Determine the (x, y) coordinate at the center of the cell enclosing the given text.  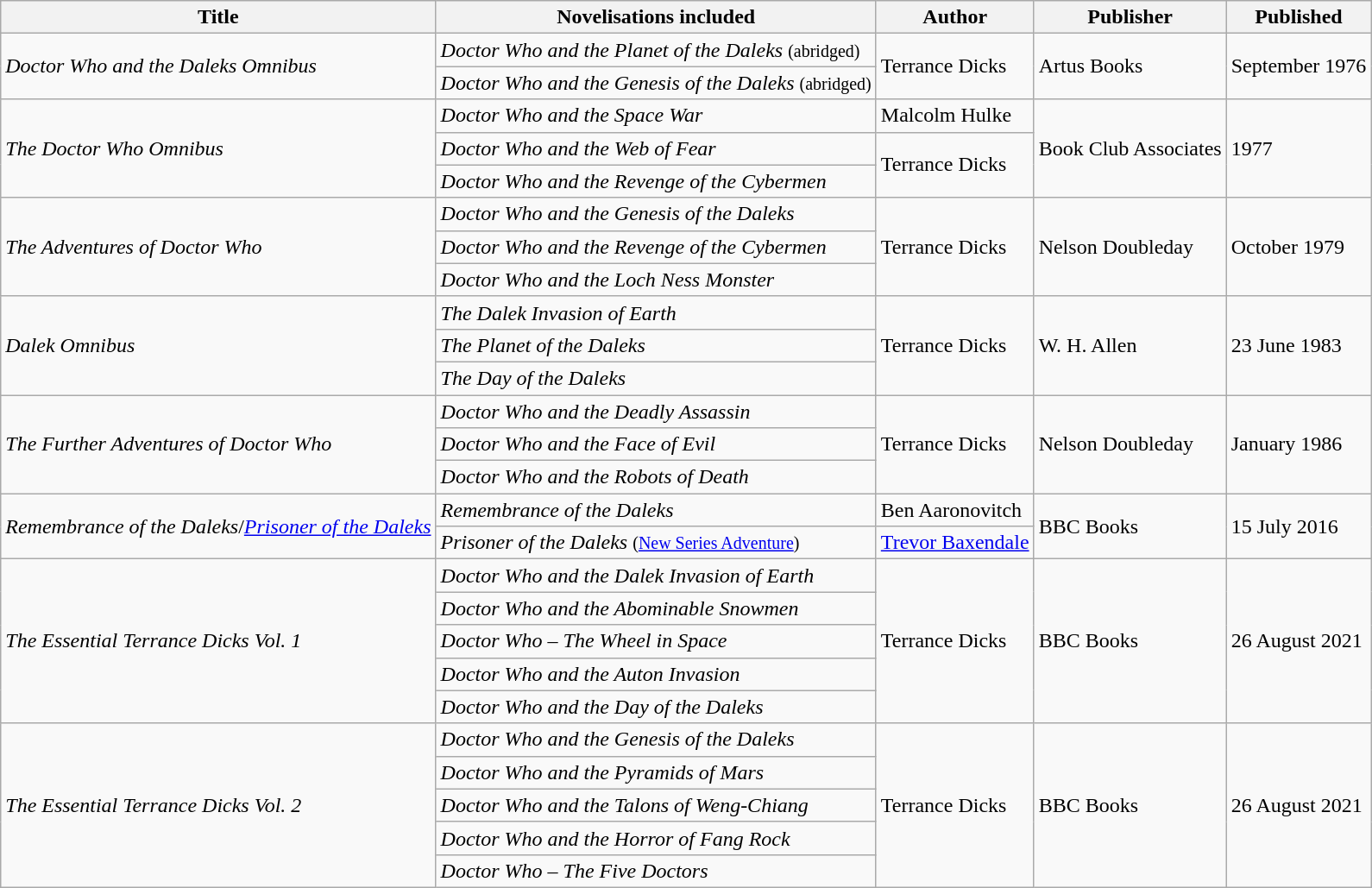
Trevor Baxendale (954, 543)
Dalek Omnibus (218, 345)
Doctor Who and the Abominable Snowmen (656, 608)
Doctor Who and the Genesis of the Daleks (abridged) (656, 83)
23 June 1983 (1299, 345)
The Essential Terrance Dicks Vol. 2 (218, 805)
Remembrance of the Daleks (656, 510)
October 1979 (1299, 247)
Doctor Who and the Deadly Assassin (656, 412)
15 July 2016 (1299, 526)
Doctor Who and the Face of Evil (656, 444)
1977 (1299, 148)
Doctor Who and the Talons of Weng-Chiang (656, 805)
Malcolm Hulke (954, 116)
January 1986 (1299, 444)
Doctor Who and the Auton Invasion (656, 674)
The Further Adventures of Doctor Who (218, 444)
The Adventures of Doctor Who (218, 247)
Artus Books (1130, 66)
The Planet of the Daleks (656, 345)
W. H. Allen (1130, 345)
Doctor Who and the Pyramids of Mars (656, 772)
Doctor Who and the Loch Ness Monster (656, 280)
Prisoner of the Daleks (New Series Adventure) (656, 543)
The Doctor Who Omnibus (218, 148)
Remembrance of the Daleks/Prisoner of the Daleks (218, 526)
Novelisations included (656, 17)
The Essential Terrance Dicks Vol. 1 (218, 641)
Doctor Who and the Daleks Omnibus (218, 66)
Doctor Who and the Web of Fear (656, 148)
Doctor Who and the Space War (656, 116)
Doctor Who and the Horror of Fang Rock (656, 838)
Published (1299, 17)
Book Club Associates (1130, 148)
The Day of the Daleks (656, 378)
Publisher (1130, 17)
The Dalek Invasion of Earth (656, 312)
September 1976 (1299, 66)
Doctor Who and the Robots of Death (656, 477)
Author (954, 17)
Doctor Who – The Five Doctors (656, 871)
Title (218, 17)
Doctor Who and the Day of the Daleks (656, 707)
Doctor Who and the Planet of the Daleks (abridged) (656, 50)
Ben Aaronovitch (954, 510)
Doctor Who and the Dalek Invasion of Earth (656, 576)
Doctor Who – The Wheel in Space (656, 641)
